Pinpoint the cell where the given text exists, returning its (x, y) midpoint coordinate. 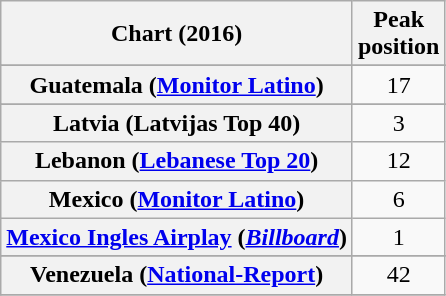
3 (398, 123)
6 (398, 199)
Mexico Ingles Airplay (Billboard) (177, 237)
12 (398, 161)
Latvia (Latvijas Top 40) (177, 123)
Chart (2016) (177, 34)
42 (398, 275)
Lebanon (Lebanese Top 20) (177, 161)
Peak position (398, 34)
1 (398, 237)
Mexico (Monitor Latino) (177, 199)
17 (398, 85)
Venezuela (National-Report) (177, 275)
Guatemala (Monitor Latino) (177, 85)
